Capture the cell that displays the provided text and extract its (X, Y) central coordinate. 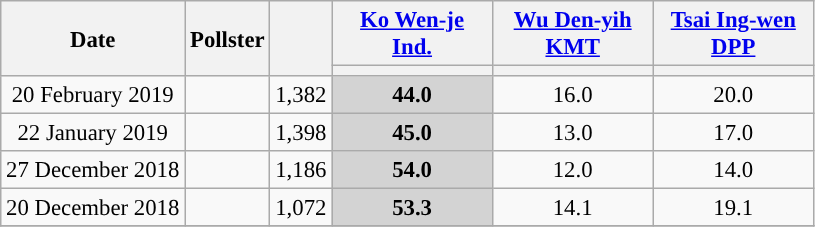
Date (93, 38)
Wu Den-yihKMT (572, 34)
Tsai Ing-wenDPP (734, 34)
1,398 (301, 133)
12.0 (572, 170)
44.0 (412, 95)
19.1 (734, 208)
1,382 (301, 95)
1,072 (301, 208)
Pollster (228, 38)
22 January 2019 (93, 133)
Ko Wen-jeInd. (412, 34)
20.0 (734, 95)
14.1 (572, 208)
20 December 2018 (93, 208)
54.0 (412, 170)
16.0 (572, 95)
20 February 2019 (93, 95)
13.0 (572, 133)
27 December 2018 (93, 170)
1,186 (301, 170)
45.0 (412, 133)
53.3 (412, 208)
14.0 (734, 170)
17.0 (734, 133)
